Pinpoint the cell where the given text exists, returning its (X, Y) midpoint coordinate. 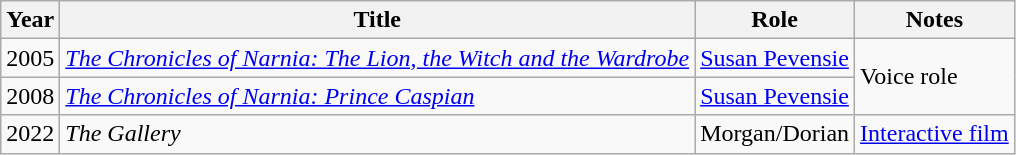
The Chronicles of Narnia: The Lion, the Witch and the Wardrobe (378, 58)
Voice role (935, 77)
Morgan/Dorian (775, 134)
Interactive film (935, 134)
Title (378, 20)
Year (30, 20)
2022 (30, 134)
The Gallery (378, 134)
2005 (30, 58)
Notes (935, 20)
The Chronicles of Narnia: Prince Caspian (378, 96)
2008 (30, 96)
Role (775, 20)
